Return the (X, Y) coordinate for the center point of the cell that contains the specified text.  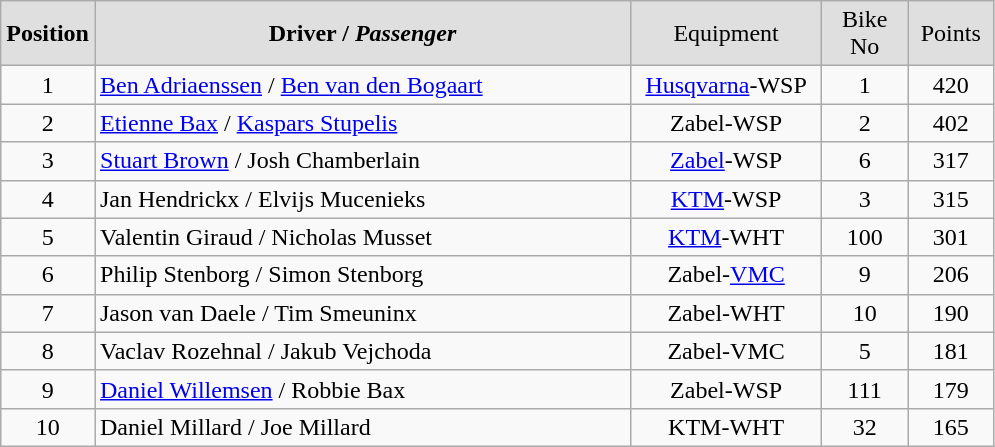
317 (951, 161)
Daniel Willemsen / Robbie Bax (362, 389)
4 (48, 199)
301 (951, 237)
402 (951, 123)
Stuart Brown / Josh Chamberlain (362, 161)
Husqvarna-WSP (726, 85)
Philip Stenborg / Simon Stenborg (362, 275)
Zabel-WHT (726, 313)
100 (865, 237)
32 (865, 427)
Jason van Daele / Tim Smeuninx (362, 313)
Bike No (865, 34)
Points (951, 34)
Equipment (726, 34)
206 (951, 275)
Etienne Bax / Kaspars Stupelis (362, 123)
420 (951, 85)
165 (951, 427)
Position (48, 34)
Driver / Passenger (362, 34)
8 (48, 351)
179 (951, 389)
Vaclav Rozehnal / Jakub Vejchoda (362, 351)
Jan Hendrickx / Elvijs Mucenieks (362, 199)
Daniel Millard / Joe Millard (362, 427)
Ben Adriaenssen / Ben van den Bogaart (362, 85)
315 (951, 199)
181 (951, 351)
190 (951, 313)
Valentin Giraud / Nicholas Musset (362, 237)
7 (48, 313)
111 (865, 389)
KTM-WSP (726, 199)
